Search for the cell housing the specified text and yield its (X, Y) center coordinate. 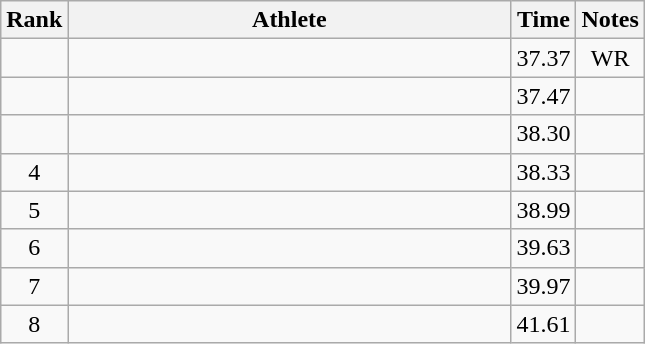
WR (610, 58)
4 (34, 172)
38.99 (544, 210)
41.61 (544, 324)
39.97 (544, 286)
8 (34, 324)
6 (34, 248)
Athlete (290, 20)
38.33 (544, 172)
7 (34, 286)
37.47 (544, 96)
37.37 (544, 58)
5 (34, 210)
Rank (34, 20)
Time (544, 20)
38.30 (544, 134)
39.63 (544, 248)
Notes (610, 20)
